Scan for the cell matching the given text and deliver its [x, y] coordinate at center. 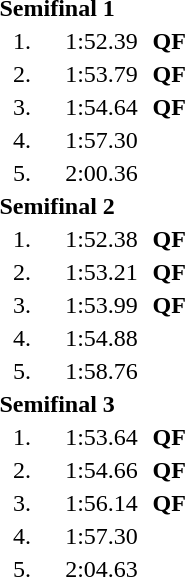
1:53.99 [102, 305]
1:54.88 [102, 338]
1:54.66 [102, 470]
1:54.64 [102, 107]
1:52.39 [102, 41]
1:53.64 [102, 437]
1:53.21 [102, 272]
1:58.76 [102, 371]
2:00.36 [102, 173]
1:52.38 [102, 239]
1:53.79 [102, 74]
1:56.14 [102, 503]
